From the cell containing the given text, extract its center point as (X, Y) coordinate. 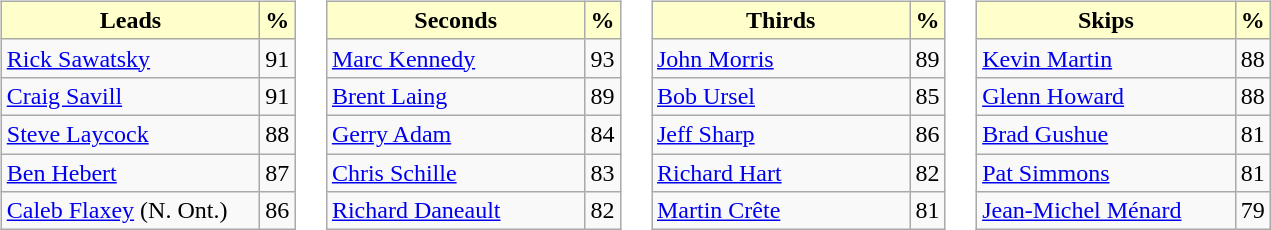
Caleb Flaxey (N. Ont.) (130, 211)
Jean-Michel Ménard (1106, 211)
Gerry Adam (456, 134)
93 (602, 58)
Brent Laing (456, 96)
Bob Ursel (782, 96)
Thirds (782, 20)
Chris Schille (456, 173)
Skips (1106, 20)
Rick Sawatsky (130, 58)
84 (602, 134)
John Morris (782, 58)
Richard Daneault (456, 211)
Kevin Martin (1106, 58)
Craig Savill (130, 96)
79 (1252, 211)
Seconds (456, 20)
Pat Simmons (1106, 173)
Richard Hart (782, 173)
83 (602, 173)
Brad Gushue (1106, 134)
Marc Kennedy (456, 58)
Martin Crête (782, 211)
Jeff Sharp (782, 134)
87 (278, 173)
Ben Hebert (130, 173)
Leads (130, 20)
85 (928, 96)
Steve Laycock (130, 134)
Glenn Howard (1106, 96)
